Detect which cell encompasses the target text, then output its (X, Y) center coordinate. 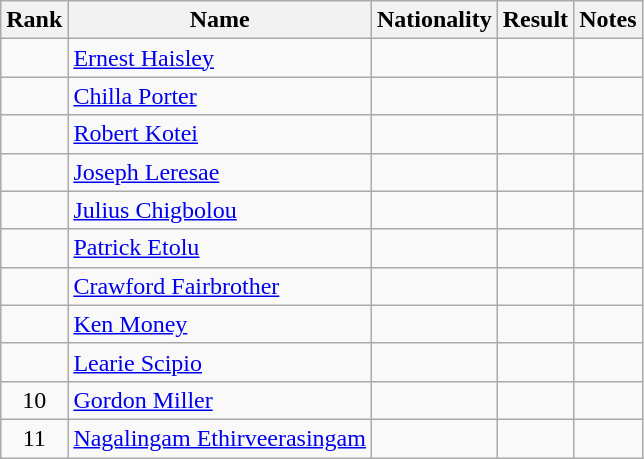
Learie Scipio (220, 362)
Nagalingam Ethirveerasingam (220, 438)
Name (220, 20)
Joseph Leresae (220, 172)
Crawford Fairbrother (220, 286)
Patrick Etolu (220, 248)
Notes (608, 20)
Gordon Miller (220, 400)
Nationality (434, 20)
Result (535, 20)
Julius Chigbolou (220, 210)
Ken Money (220, 324)
10 (34, 400)
11 (34, 438)
Chilla Porter (220, 96)
Ernest Haisley (220, 58)
Robert Kotei (220, 134)
Rank (34, 20)
